Scan for the cell matching the given text and deliver its (X, Y) coordinate at center. 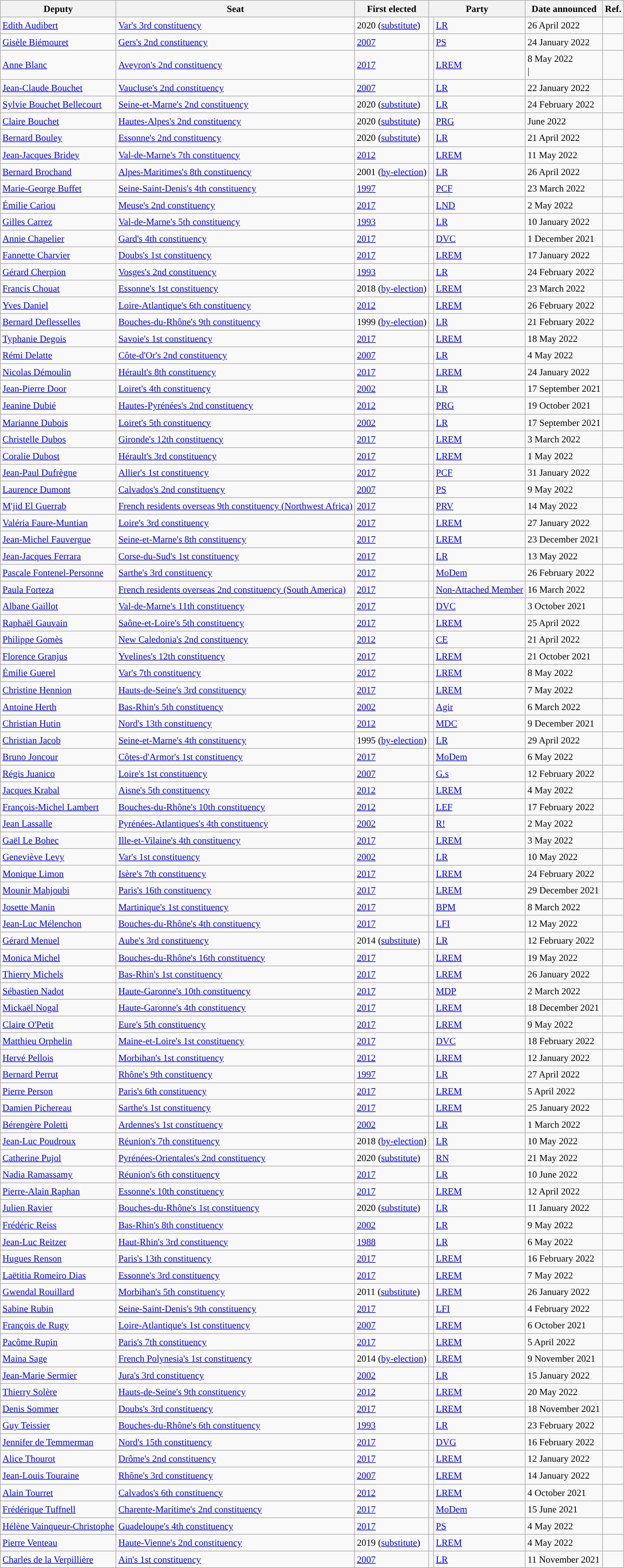
Paris's 6th constituency (236, 1091)
1999 (by-election) (392, 322)
CE (480, 640)
Mickaël Nogal (59, 1007)
Paris's 16th constituency (236, 890)
Jean-Luc Poudroux (59, 1142)
Alpes-Maritimes's 8th constituency (236, 171)
23 February 2022 (564, 1426)
Aube's 3rd constituency (236, 941)
11 May 2022 (564, 155)
Alain Tourret (59, 1493)
Bas-Rhin's 8th constituency (236, 1225)
1 March 2022 (564, 1124)
Loiret's 4th constituency (236, 389)
Jean-Marie Sermier (59, 1376)
4 October 2021 (564, 1493)
Paris's 13th constituency (236, 1259)
Bouches-du-Rhône's 9th constituency (236, 322)
Allier's 1st constituency (236, 473)
Haute-Garonne's 4th constituency (236, 1007)
3 October 2021 (564, 606)
Hervé Pellois (59, 1058)
Jean-Jacques Ferrara (59, 556)
Bas-Rhin's 1st constituency (236, 974)
Ille-et-Vilaine's 4th constituency (236, 840)
Jean-Claude Bouchet (59, 88)
Bernard Deflesselles (59, 322)
27 January 2022 (564, 523)
Loire's 1st constituency (236, 773)
Doubs's 3rd constituency (236, 1409)
Josette Manin (59, 907)
Paula Forteza (59, 590)
Morbihan's 5th constituency (236, 1292)
22 January 2022 (564, 88)
18 December 2021 (564, 1007)
Savoie's 1st constituency (236, 339)
Calvados's 2nd constituency (236, 489)
Monique Limon (59, 874)
16 March 2022 (564, 590)
Nord's 15th constituency (236, 1442)
9 December 2021 (564, 723)
15 January 2022 (564, 1376)
Gard's 4th constituency (236, 239)
13 May 2022 (564, 556)
18 November 2021 (564, 1409)
François-Michel Lambert (59, 807)
Seine-et-Marne's 8th constituency (236, 540)
Réunion's 6th constituency (236, 1175)
9 November 2021 (564, 1358)
Maina Sage (59, 1358)
27 April 2022 (564, 1074)
Sarthe's 3rd constituency (236, 573)
Sabine Rubin (59, 1309)
Gwendal Rouillard (59, 1292)
2001 (by-election) (392, 171)
Gisèle Biémouret (59, 42)
Geneviève Levy (59, 858)
Damien Pichereau (59, 1108)
Réunion's 7th constituency (236, 1142)
Côtes-d'Armor's 1st constituency (236, 757)
Essonne's 10th constituency (236, 1191)
Vosges's 2nd constituency (236, 272)
Ain's 1st constituency (236, 1559)
Claire O'Petit (59, 1025)
MDC (480, 723)
10 June 2022 (564, 1175)
Rhône's 9th constituency (236, 1074)
Maine-et-Loire's 1st constituency (236, 1041)
Jean-Michel Fauvergue (59, 540)
Seine-et-Marne's 2nd constituency (236, 105)
Christian Hutin (59, 723)
Philippe Gomès (59, 640)
Seine-et-Marne's 4th constituency (236, 740)
Val-de-Marne's 11th constituency (236, 606)
1988 (392, 1241)
2 March 2022 (564, 991)
Frédérique Tuffnell (59, 1509)
Sarthe's 1st constituency (236, 1108)
Paris's 7th constituency (236, 1342)
15 June 2021 (564, 1509)
Bruno Joncour (59, 757)
Monica Michel (59, 957)
Côte-d'Or's 2nd constituency (236, 356)
Deputy (59, 9)
Pierre-Alain Raphan (59, 1191)
Charente-Maritime's 2nd constituency (236, 1509)
Corse-du-Sud's 1st constituency (236, 556)
Bernard Bouley (59, 138)
Mounir Mahjoubi (59, 890)
Var's 7th constituency (236, 673)
Antoine Herth (59, 707)
Var's 1st constituency (236, 858)
1 May 2022 (564, 456)
18 February 2022 (564, 1041)
Claire Bouchet (59, 121)
3 May 2022 (564, 840)
19 October 2021 (564, 406)
R! (480, 824)
Émilie Guerel (59, 673)
Calvados's 6th constituency (236, 1493)
French residents overseas 9th constituency (Northwest Africa) (236, 506)
6 March 2022 (564, 707)
14 January 2022 (564, 1476)
Hérault's 8th constituency (236, 372)
Julien Ravier (59, 1208)
Jacques Krabal (59, 790)
M'jid El Guerrab (59, 506)
Rhône's 3rd constituency (236, 1476)
Martinique's 1st constituency (236, 907)
12 April 2022 (564, 1191)
Vaucluse's 2nd constituency (236, 88)
Jean-Luc Reitzer (59, 1241)
Hugues Renson (59, 1259)
Eure's 5th constituency (236, 1025)
Morbihan's 1st constituency (236, 1058)
French Polynesia's 1st constituency (236, 1358)
Pierre Venteau (59, 1543)
Jura's 3rd constituency (236, 1376)
21 February 2022 (564, 322)
10 January 2022 (564, 222)
Yves Daniel (59, 306)
19 May 2022 (564, 957)
Pascale Fontenel-Personne (59, 573)
Bouches-du-Rhône's 16th constituency (236, 957)
18 May 2022 (564, 339)
Bouches-du-Rhône's 10th constituency (236, 807)
Hauts-de-Seine's 9th constituency (236, 1392)
Bernard Brochand (59, 171)
Typhanie Degois (59, 339)
Hérault's 3rd constituency (236, 456)
25 January 2022 (564, 1108)
Agir (480, 707)
Aisne's 5th constituency (236, 790)
Doubs's 1st constituency (236, 255)
Bouches-du-Rhône's 4th constituency (236, 924)
Jennifer de Temmerman (59, 1442)
11 November 2021 (564, 1559)
Pacôme Rupin (59, 1342)
Guy Teissier (59, 1426)
Frédéric Reiss (59, 1225)
Marie-George Buffet (59, 189)
Raphaël Gauvain (59, 623)
Nicolas Démoulin (59, 372)
Jean-Jacques Bridey (59, 155)
RN (480, 1158)
DVG (480, 1442)
Jean-Louis Touraine (59, 1476)
Denis Sommer (59, 1409)
23 December 2021 (564, 540)
Laëtitia Romeiro Dias (59, 1275)
Thierry Michels (59, 974)
8 March 2022 (564, 907)
Nadia Ramassamy (59, 1175)
Francis Chouat (59, 288)
François de Rugy (59, 1325)
Haute-Garonne's 10th constituency (236, 991)
Aveyron's 2nd constituency (236, 65)
New Caledonia's 2nd constituency (236, 640)
Essonne's 2nd constituency (236, 138)
Marianne Dubois (59, 423)
Essonne's 1st constituency (236, 288)
2014 (substitute) (392, 941)
Pyrénées-Atlantiques's 4th constituency (236, 824)
Gironde's 12th constituency (236, 439)
June 2022 (564, 121)
Haut-Rhin's 3rd constituency (236, 1241)
Essonne's 3rd constituency (236, 1275)
Bouches-du-Rhône's 6th constituency (236, 1426)
BPM (480, 907)
1995 (by-election) (392, 740)
Jean Lassalle (59, 824)
Laurence Dumont (59, 489)
Isère's 7th constituency (236, 874)
Saône-et-Loire's 5th constituency (236, 623)
Drôme's 2nd constituency (236, 1459)
Charles de la Verpillière (59, 1559)
2014 (by-election) (392, 1358)
Hauts-de-Seine's 3rd constituency (236, 690)
1 December 2021 (564, 239)
11 January 2022 (564, 1208)
PRV (480, 506)
Catherine Pujol (59, 1158)
Val-de-Marne's 5th constituency (236, 222)
Gilles Carrez (59, 222)
Loire-Atlantique's 1st constituency (236, 1325)
29 December 2021 (564, 890)
Florence Granjus (59, 657)
17 January 2022 (564, 255)
Bas-Rhin's 5th constituency (236, 707)
Jean-Luc Mélenchon (59, 924)
21 May 2022 (564, 1158)
Loiret's 5th constituency (236, 423)
Bouches-du-Rhône's 1st constituency (236, 1208)
Albane Gaillot (59, 606)
17 February 2022 (564, 807)
Hautes-Pyrénées's 2nd constituency (236, 406)
Annie Chapelier (59, 239)
14 May 2022 (564, 506)
Seine-Saint-Denis's 9th constituency (236, 1309)
Rémi Delatte (59, 356)
Bérengère Poletti (59, 1124)
Val-de-Marne's 7th constituency (236, 155)
Sébastien Nadot (59, 991)
Var's 3rd constituency (236, 26)
Hautes-Alpes's 2nd constituency (236, 121)
Pierre Person (59, 1091)
Seat (236, 9)
First elected (392, 9)
Haute-Vienne's 2nd constituency (236, 1543)
29 April 2022 (564, 740)
Coralie Dubost (59, 456)
Guadeloupe's 4th constituency (236, 1526)
Hélène Vainqueur-Christophe (59, 1526)
G.s (480, 773)
Matthieu Orphelin (59, 1041)
Gaël Le Bohec (59, 840)
Non-Attached Member (480, 590)
LND (480, 205)
Gérard Cherpion (59, 272)
21 October 2021 (564, 657)
4 February 2022 (564, 1309)
Seine-Saint-Denis's 4th constituency (236, 189)
French residents overseas 2nd constituency (South America) (236, 590)
Nord's 13th constituency (236, 723)
Jean-Pierre Door (59, 389)
Edith Audibert (59, 26)
Sylvie Bouchet Bellecourt (59, 105)
2011 (substitute) (392, 1292)
Meuse's 2nd constituency (236, 205)
Date announced (564, 9)
LEF (480, 807)
Jeanine Dubié (59, 406)
8 May 2022| (564, 65)
20 May 2022 (564, 1392)
Loire-Atlantique's 6th constituency (236, 306)
Régis Juanico (59, 773)
Jean-Paul Dufrègne (59, 473)
6 October 2021 (564, 1325)
Gérard Menuel (59, 941)
Ardennes's 1st constituency (236, 1124)
Christine Hennion (59, 690)
Pyrénées-Orientales's 2nd constituency (236, 1158)
MDP (480, 991)
Alice Thourot (59, 1459)
Fannette Charvier (59, 255)
Émilie Cariou (59, 205)
Anne Blanc (59, 65)
Ref. (613, 9)
Christelle Dubos (59, 439)
Bernard Perrut (59, 1074)
12 May 2022 (564, 924)
2019 (substitute) (392, 1543)
Gers's 2nd constituency (236, 42)
Yvelines's 12th constituency (236, 657)
Christian Jacob (59, 740)
3 March 2022 (564, 439)
Valéria Faure-Muntian (59, 523)
25 April 2022 (564, 623)
Thierry Solère (59, 1392)
Loire's 3rd constituency (236, 523)
31 January 2022 (564, 473)
8 May 2022 (564, 673)
Party (477, 9)
